Determine the (X, Y) coordinate at the center of the cell enclosing the given text.  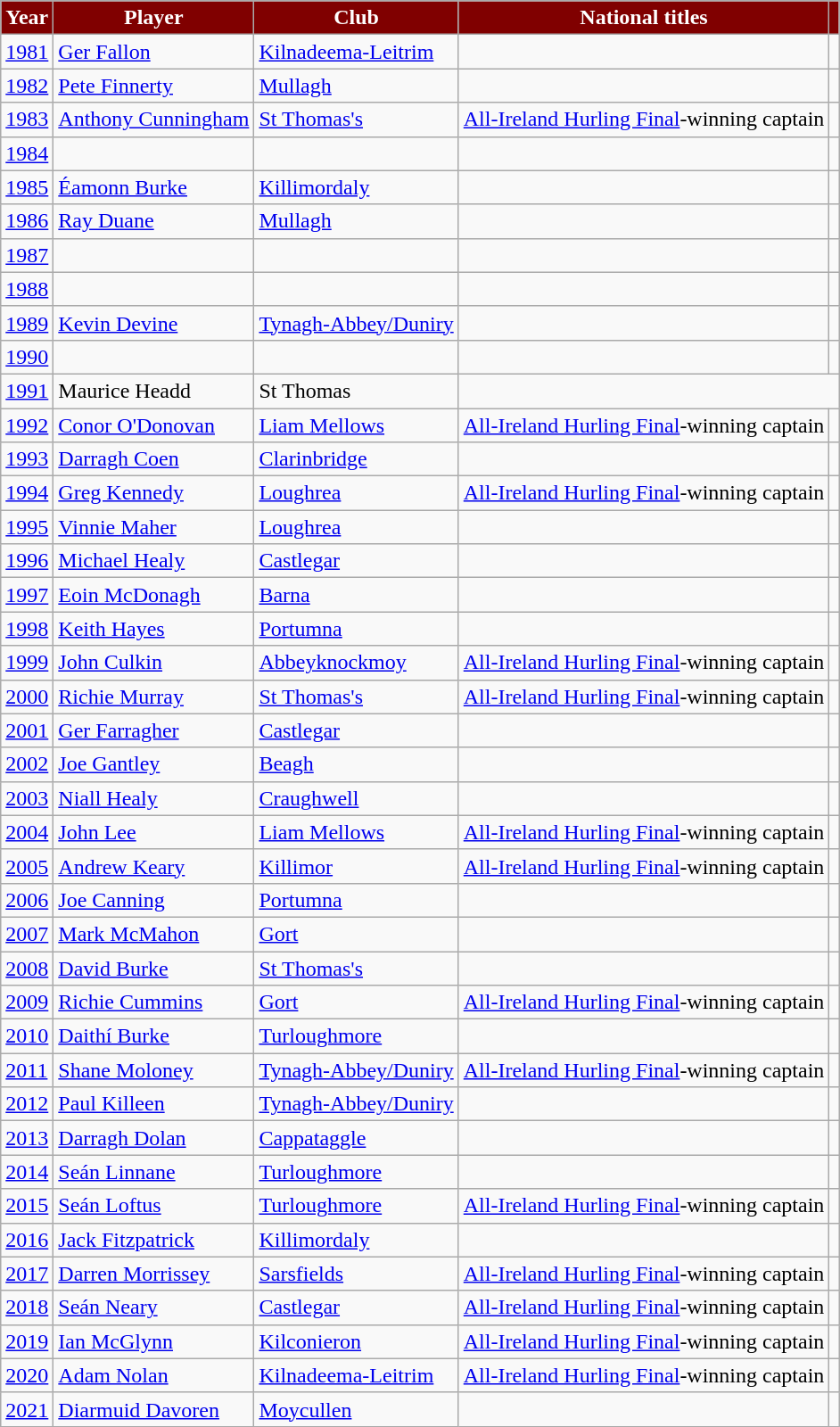
2010 (27, 1036)
1996 (27, 561)
Niall Healy (153, 798)
Maurice Headd (153, 391)
Ray Duane (153, 221)
Cappataggle (357, 1138)
Year (27, 18)
Vinnie Maher (153, 527)
Club (357, 18)
St Thomas (357, 391)
Ian McGlynn (153, 1341)
Keith Hayes (153, 629)
Darragh Coen (153, 459)
2019 (27, 1341)
2008 (27, 968)
Craughwell (357, 798)
John Lee (153, 832)
Anthony Cunningham (153, 120)
2011 (27, 1070)
2007 (27, 934)
Conor O'Donovan (153, 425)
1983 (27, 120)
Seán Loftus (153, 1206)
2013 (27, 1138)
Richie Murray (153, 697)
1994 (27, 493)
2003 (27, 798)
2012 (27, 1104)
Jack Fitzpatrick (153, 1240)
Kilconieron (357, 1341)
Ger Fallon (153, 52)
Éamonn Burke (153, 187)
2021 (27, 1409)
Michael Healy (153, 561)
Darragh Dolan (153, 1138)
1988 (27, 289)
John Culkin (153, 663)
1993 (27, 459)
National titles (644, 18)
Seán Linnane (153, 1172)
2002 (27, 764)
2018 (27, 1307)
Diarmuid Davoren (153, 1409)
1984 (27, 153)
2014 (27, 1172)
Greg Kennedy (153, 493)
Pete Finnerty (153, 86)
Paul Killeen (153, 1104)
Joe Canning (153, 900)
Moycullen (357, 1409)
2017 (27, 1274)
Sarsfields (357, 1274)
1995 (27, 527)
1989 (27, 323)
Barna (357, 595)
2000 (27, 697)
1986 (27, 221)
Darren Morrissey (153, 1274)
1997 (27, 595)
1990 (27, 357)
2009 (27, 1002)
Daithí Burke (153, 1036)
1999 (27, 663)
2006 (27, 900)
Ger Farragher (153, 730)
Kevin Devine (153, 323)
1991 (27, 391)
1981 (27, 52)
2016 (27, 1240)
Mark McMahon (153, 934)
David Burke (153, 968)
Andrew Keary (153, 866)
Clarinbridge (357, 459)
2004 (27, 832)
2020 (27, 1375)
Joe Gantley (153, 764)
Seán Neary (153, 1307)
Beagh (357, 764)
1985 (27, 187)
2015 (27, 1206)
Shane Moloney (153, 1070)
2005 (27, 866)
Richie Cummins (153, 1002)
1982 (27, 86)
2001 (27, 730)
Adam Nolan (153, 1375)
1998 (27, 629)
Abbeyknockmoy (357, 663)
1992 (27, 425)
Eoin McDonagh (153, 595)
Player (153, 18)
1987 (27, 255)
Killimor (357, 866)
